Extract the [x, y] coordinate from the center of the cell holding the provided text.  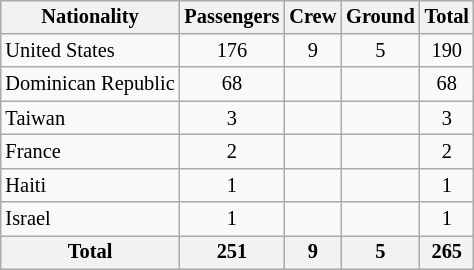
Passengers [232, 17]
190 [447, 51]
Haiti [90, 185]
Nationality [90, 17]
Taiwan [90, 118]
United States [90, 51]
France [90, 152]
Ground [380, 17]
176 [232, 51]
Crew [312, 17]
251 [232, 253]
Dominican Republic [90, 84]
265 [447, 253]
Israel [90, 219]
